Pinpoint the cell where the given text exists, returning its (x, y) midpoint coordinate. 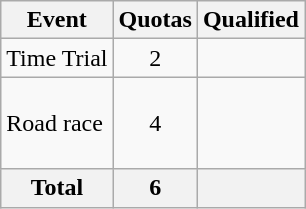
Time Trial (57, 58)
Event (57, 20)
6 (155, 188)
Quotas (155, 20)
2 (155, 58)
4 (155, 123)
Qualified (250, 20)
Road race (57, 123)
Total (57, 188)
